Capture the cell that displays the provided text and extract its [X, Y] central coordinate. 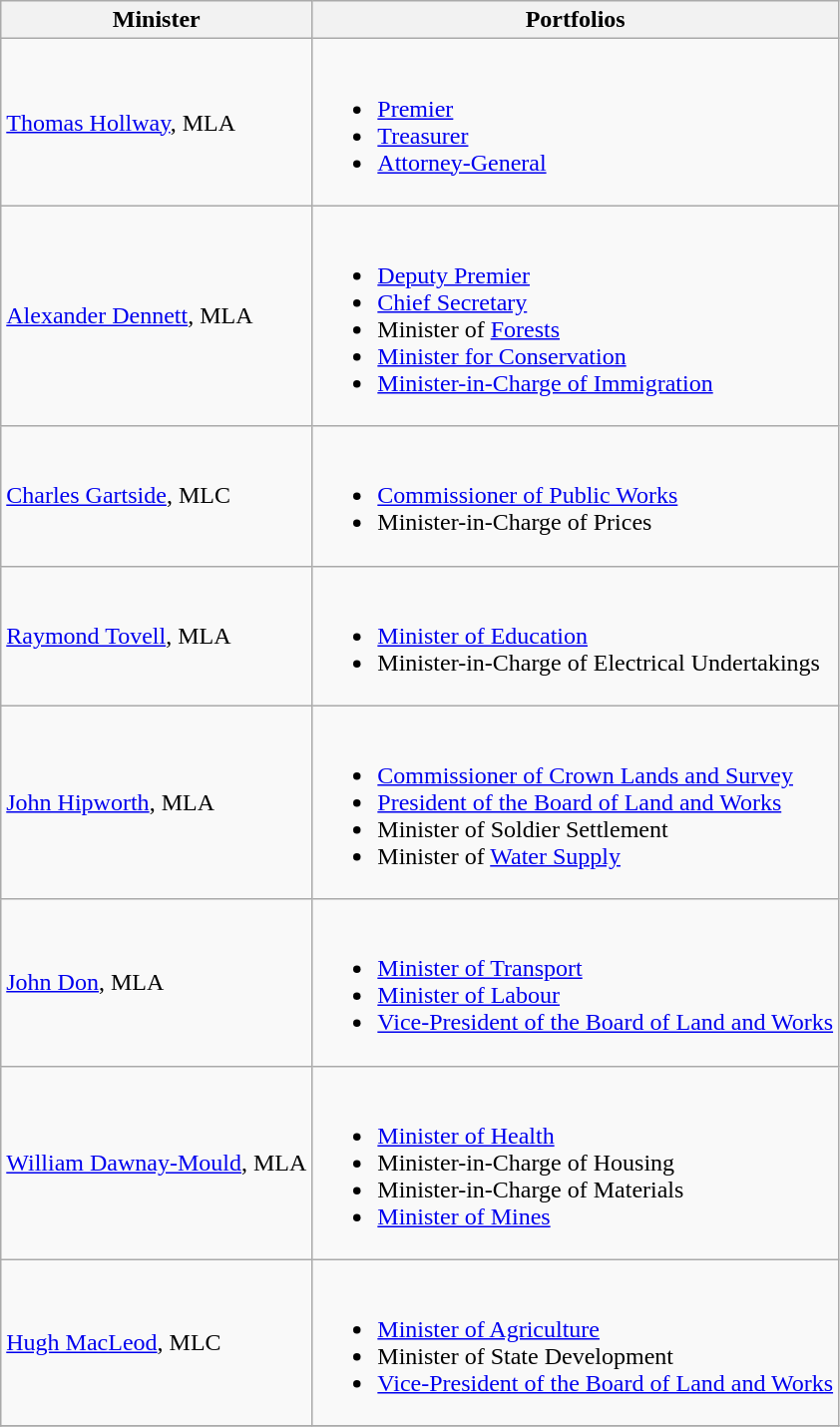
Charles Gartside, MLC [157, 496]
Hugh MacLeod, MLC [157, 1343]
Minister of AgricultureMinister of State DevelopmentVice-President of the Board of Land and Works [576, 1343]
Thomas Hollway, MLA [157, 122]
Raymond Tovell, MLA [157, 636]
John Don, MLA [157, 982]
Minister of TransportMinister of LabourVice-President of the Board of Land and Works [576, 982]
Commissioner of Crown Lands and SurveyPresident of the Board of Land and WorksMinister of Soldier SettlementMinister of Water Supply [576, 802]
PremierTreasurerAttorney-General [576, 122]
William Dawnay-Mould, MLA [157, 1163]
John Hipworth, MLA [157, 802]
Minister [157, 20]
Alexander Dennett, MLA [157, 315]
Deputy PremierChief SecretaryMinister of ForestsMinister for ConservationMinister-in-Charge of Immigration [576, 315]
Minister of HealthMinister-in-Charge of HousingMinister-in-Charge of MaterialsMinister of Mines [576, 1163]
Portfolios [576, 20]
Minister of EducationMinister-in-Charge of Electrical Undertakings [576, 636]
Commissioner of Public WorksMinister-in-Charge of Prices [576, 496]
